Pinpoint the cell where the given text exists, returning its (X, Y) midpoint coordinate. 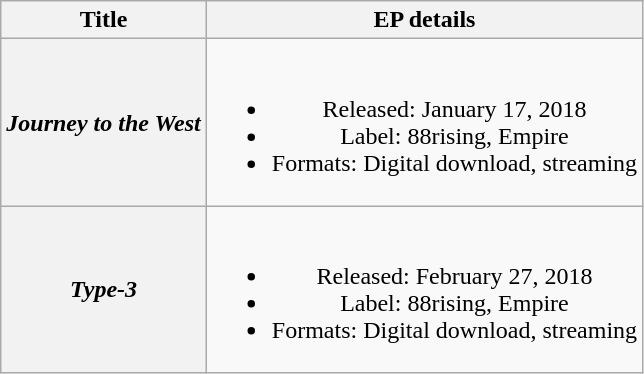
Journey to the West (104, 122)
Title (104, 20)
EP details (424, 20)
Released: February 27, 2018Label: 88rising, EmpireFormats: Digital download, streaming (424, 290)
Released: January 17, 2018Label: 88rising, EmpireFormats: Digital download, streaming (424, 122)
Type-3 (104, 290)
